For the text-containing cell, return its midpoint in [X, Y] coordinate format. 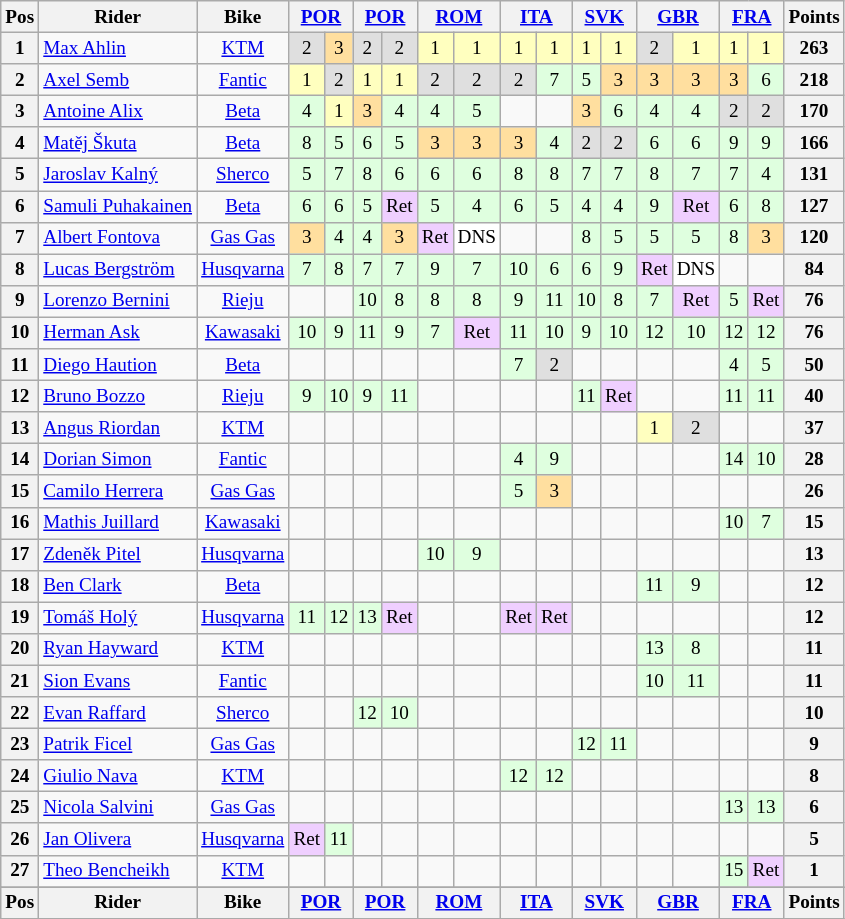
166 [814, 143]
Jan Olivera [118, 839]
Dorian Simon [118, 460]
131 [814, 175]
Camilo Herrera [118, 491]
16 [20, 523]
170 [814, 111]
20 [20, 649]
Antoine Alix [118, 111]
Matěj Škuta [118, 143]
Bruno Bozzo [118, 396]
25 [20, 808]
21 [20, 681]
22 [20, 713]
Evan Raffard [118, 713]
Albert Fontova [118, 238]
37 [814, 428]
Lucas Bergström [118, 270]
Angus Riordan [118, 428]
218 [814, 80]
Theo Bencheikh [118, 871]
28 [814, 460]
Giulio Nava [118, 776]
40 [814, 396]
Patrik Ficel [118, 744]
24 [20, 776]
Nicola Salvini [118, 808]
Ben Clark [118, 586]
Jaroslav Kalný [118, 175]
Herman Ask [118, 333]
50 [814, 365]
Diego Haution [118, 365]
263 [814, 48]
Tomáš Holý [118, 618]
Axel Semb [118, 80]
120 [814, 238]
Lorenzo Bernini [118, 301]
17 [20, 554]
84 [814, 270]
27 [20, 871]
Mathis Juillard [118, 523]
18 [20, 586]
Samuli Puhakainen [118, 206]
Zdeněk Pitel [118, 554]
127 [814, 206]
Sion Evans [118, 681]
Ryan Hayward [118, 649]
Max Ahlin [118, 48]
19 [20, 618]
23 [20, 744]
